Return the (X, Y) coordinate for the center point of the cell that contains the specified text.  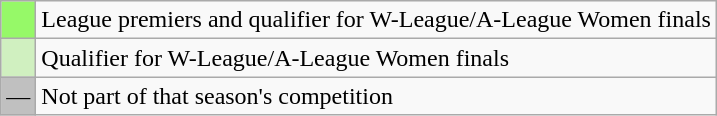
— (18, 96)
Qualifier for W-League/A-League Women finals (376, 58)
Not part of that season's competition (376, 96)
League premiers and qualifier for W-League/A-League Women finals (376, 20)
